For the text-containing cell, return its midpoint in [x, y] coordinate format. 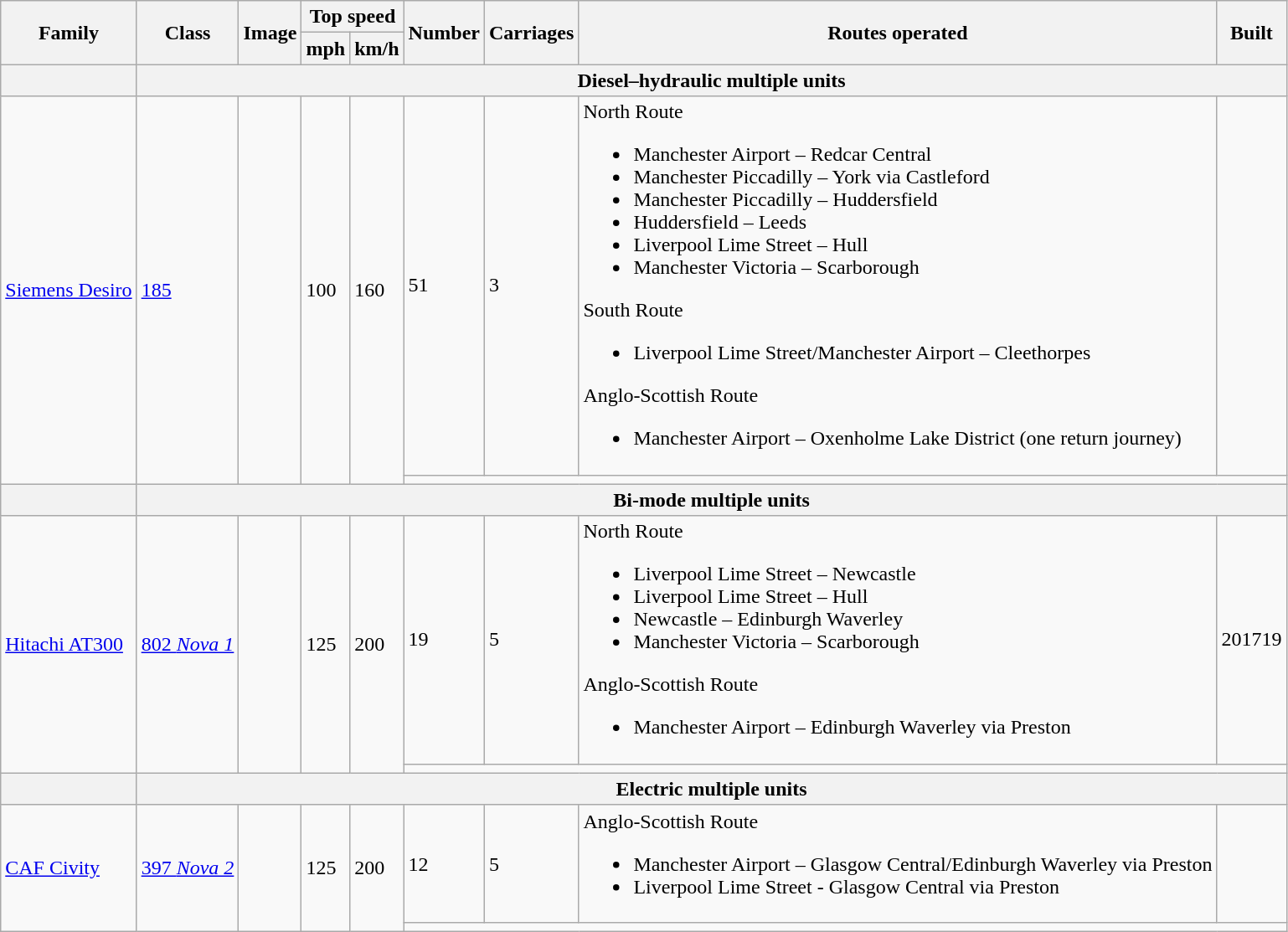
Family [69, 33]
Diesel–hydraulic multiple units [712, 80]
185 [188, 290]
397 Nova 2 [188, 868]
CAF Civity [69, 868]
201719 [1251, 640]
Routes operated [898, 33]
Built [1251, 33]
Top speed [353, 17]
Hitachi AT300 [69, 645]
Image [270, 33]
Electric multiple units [712, 789]
km/h [377, 49]
12 [444, 863]
Class [188, 33]
802 Nova 1 [188, 645]
160 [377, 290]
100 [326, 290]
Anglo-Scottish RouteManchester Airport – Glasgow Central/Edinburgh Waverley via PrestonLiverpool Lime Street - Glasgow Central via Preston [898, 863]
Siemens Desiro [69, 290]
Carriages [531, 33]
Number [444, 33]
19 [444, 640]
3 [531, 286]
mph [326, 49]
51 [444, 286]
Bi-mode multiple units [712, 500]
